Identify which cell holds the provided text, then report its (x, y) central coordinate. 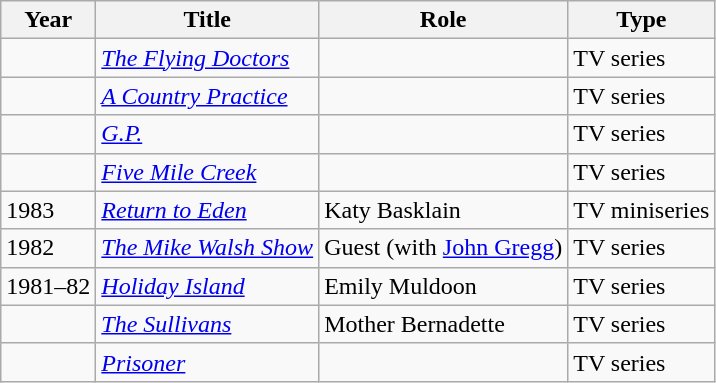
1983 (48, 210)
Return to Eden (208, 210)
Year (48, 20)
The Mike Walsh Show (208, 248)
The Sullivans (208, 324)
Type (642, 20)
Katy Basklain (444, 210)
Role (444, 20)
Title (208, 20)
Mother Bernadette (444, 324)
Emily Muldoon (444, 286)
1981–82 (48, 286)
G.P. (208, 134)
1982 (48, 248)
TV miniseries (642, 210)
Guest (with John Gregg) (444, 248)
The Flying Doctors (208, 58)
Holiday Island (208, 286)
Five Mile Creek (208, 172)
A Country Practice (208, 96)
Prisoner (208, 362)
